Determine the [x, y] coordinate at the center of the cell enclosing the given text.  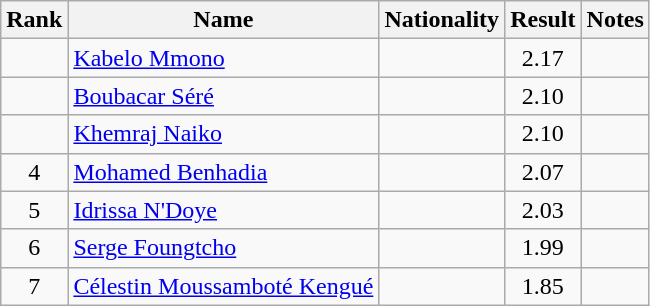
Boubacar Séré [224, 96]
1.85 [543, 286]
Kabelo Mmono [224, 58]
6 [34, 248]
Notes [615, 20]
7 [34, 286]
2.03 [543, 210]
2.07 [543, 172]
Nationality [442, 20]
Idrissa N'Doye [224, 210]
Mohamed Benhadia [224, 172]
Serge Foungtcho [224, 248]
Rank [34, 20]
5 [34, 210]
4 [34, 172]
Célestin Moussamboté Kengué [224, 286]
2.17 [543, 58]
Result [543, 20]
Name [224, 20]
1.99 [543, 248]
Khemraj Naiko [224, 134]
